For the text-containing cell, return its midpoint in [X, Y] coordinate format. 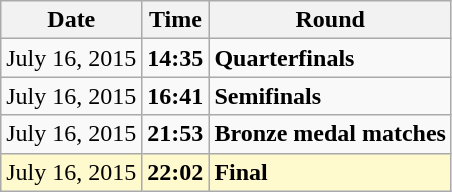
Time [176, 20]
Date [72, 20]
Round [330, 20]
22:02 [176, 172]
16:41 [176, 96]
21:53 [176, 134]
14:35 [176, 58]
Bronze medal matches [330, 134]
Quarterfinals [330, 58]
Final [330, 172]
Semifinals [330, 96]
